Capture the cell that displays the provided text and extract its (x, y) central coordinate. 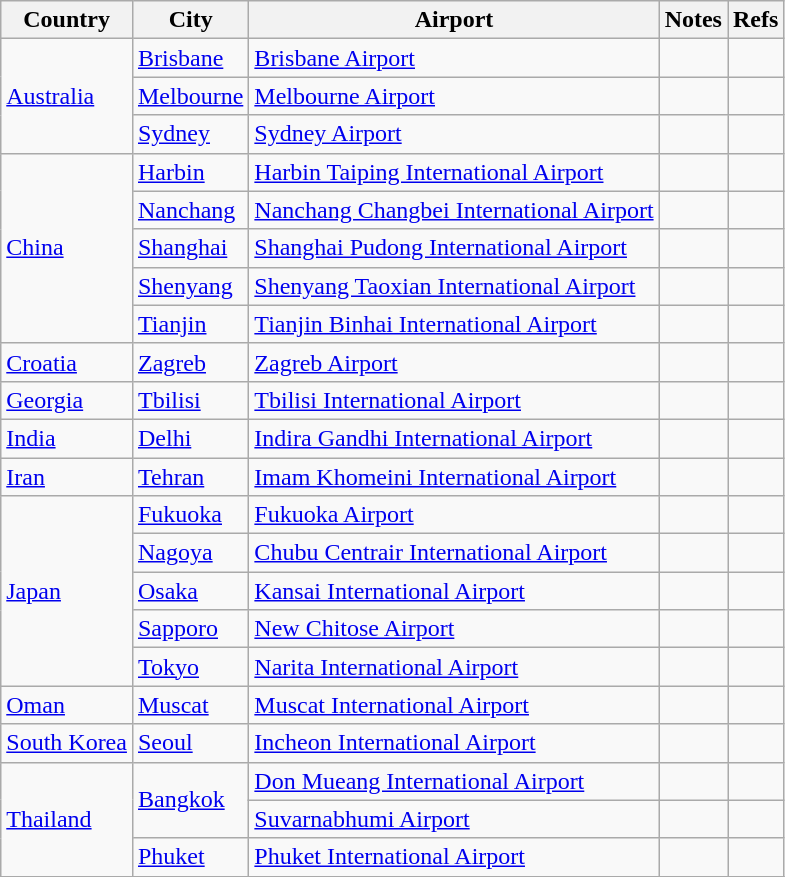
South Korea (67, 743)
Harbin Taiping International Airport (454, 172)
Muscat (190, 705)
Japan (67, 591)
Thailand (67, 819)
Tbilisi International Airport (454, 400)
Brisbane (190, 58)
Melbourne Airport (454, 96)
Nagoya (190, 553)
Shenyang (190, 286)
Kansai International Airport (454, 591)
City (190, 20)
Tbilisi (190, 400)
Brisbane Airport (454, 58)
Croatia (67, 362)
New Chitose Airport (454, 629)
Nanchang Changbei International Airport (454, 210)
Nanchang (190, 210)
China (67, 248)
Shanghai (190, 248)
Refs (756, 20)
Narita International Airport (454, 667)
Suvarnabhumi Airport (454, 819)
Bangkok (190, 800)
Muscat International Airport (454, 705)
Notes (693, 20)
Delhi (190, 438)
Fukuoka Airport (454, 515)
Shenyang Taoxian International Airport (454, 286)
Tokyo (190, 667)
Zagreb Airport (454, 362)
Country (67, 20)
Seoul (190, 743)
Tianjin Binhai International Airport (454, 324)
Tianjin (190, 324)
Tehran (190, 477)
Imam Khomeini International Airport (454, 477)
Georgia (67, 400)
Sapporo (190, 629)
Oman (67, 705)
Zagreb (190, 362)
Don Mueang International Airport (454, 781)
Phuket International Airport (454, 857)
Phuket (190, 857)
India (67, 438)
Sydney (190, 134)
Harbin (190, 172)
Australia (67, 96)
Airport (454, 20)
Osaka (190, 591)
Fukuoka (190, 515)
Sydney Airport (454, 134)
Melbourne (190, 96)
Shanghai Pudong International Airport (454, 248)
Chubu Centrair International Airport (454, 553)
Iran (67, 477)
Indira Gandhi International Airport (454, 438)
Incheon International Airport (454, 743)
